Provide the [x, y] coordinate of the cell's center where the given text is located.  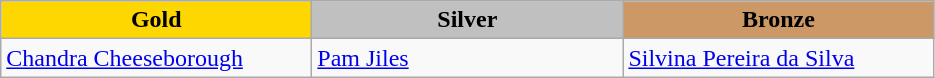
Chandra Cheeseborough [156, 58]
Silver [468, 20]
Gold [156, 20]
Silvina Pereira da Silva [778, 58]
Pam Jiles [468, 58]
Bronze [778, 20]
